Identify which cell holds the provided text, then report its [x, y] central coordinate. 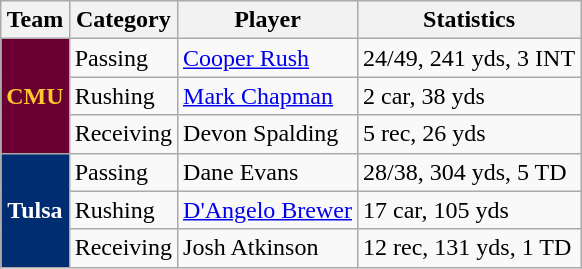
CMU [35, 96]
Category [123, 20]
Dane Evans [268, 172]
Josh Atkinson [268, 248]
5 rec, 26 yds [470, 134]
12 rec, 131 yds, 1 TD [470, 248]
Devon Spalding [268, 134]
Mark Chapman [268, 96]
Cooper Rush [268, 58]
Player [268, 20]
D'Angelo Brewer [268, 210]
Team [35, 20]
17 car, 105 yds [470, 210]
2 car, 38 yds [470, 96]
24/49, 241 yds, 3 INT [470, 58]
Statistics [470, 20]
Tulsa [35, 210]
28/38, 304 yds, 5 TD [470, 172]
